Capture the cell that displays the provided text and extract its [x, y] central coordinate. 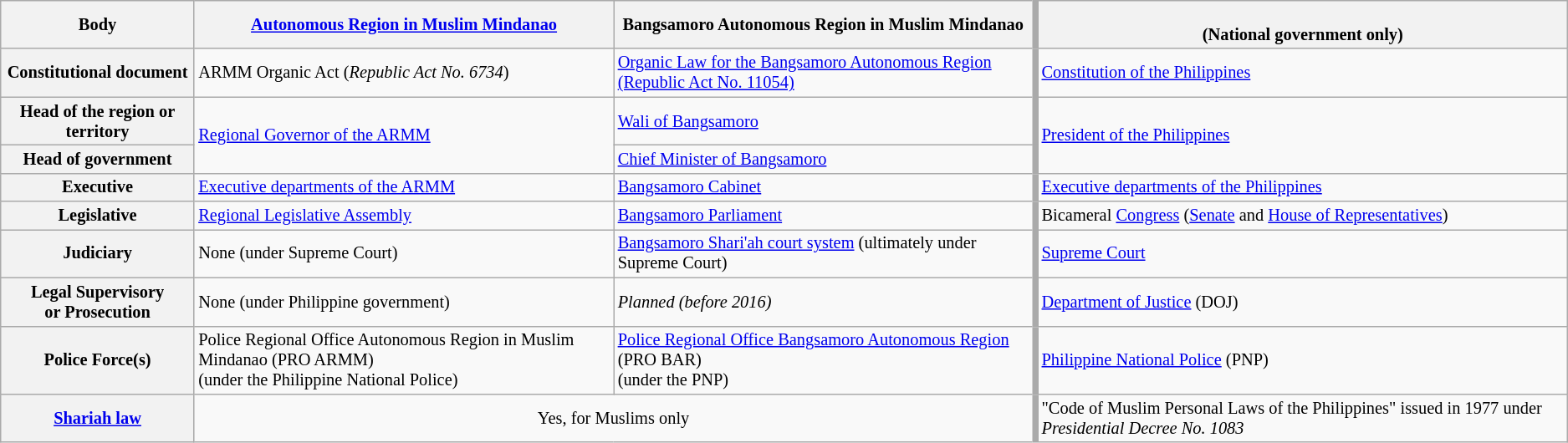
Shariah law [98, 418]
ARMM Organic Act (Republic Act No. 6734) [403, 73]
Bangsamoro Cabinet [825, 187]
Bangsamoro Parliament [825, 216]
Autonomous Region in Muslim Mindanao [403, 24]
Organic Law for the Bangsamoro Autonomous Region (Republic Act No. 11054) [825, 73]
None (under Supreme Court) [403, 253]
None (under Philippine government) [403, 302]
(National government only) [1301, 24]
Legal Supervisoryor Prosecution [98, 302]
Planned (before 2016) [825, 302]
Constitutional document [98, 73]
Regional Legislative Assembly [403, 216]
Executive departments of the Philippines [1301, 187]
Bicameral Congress (Senate and House of Representatives) [1301, 216]
Bangsamoro Shari'ah court system (ultimately under Supreme Court) [825, 253]
Police Force(s) [98, 360]
Executive departments of the ARMM [403, 187]
Head of the region or territory [98, 121]
Body [98, 24]
Judiciary [98, 253]
Yes, for Muslims only [614, 418]
Supreme Court [1301, 253]
Police Regional Office Bangsamoro Autonomous Region (PRO BAR)(under the PNP) [825, 360]
President of the Philippines [1301, 135]
Constitution of the Philippines [1301, 73]
"Code of Muslim Personal Laws of the Philippines" issued in 1977 under Presidential Decree No. 1083 [1301, 418]
Head of government [98, 159]
Wali of Bangsamoro [825, 121]
Bangsamoro Autonomous Region in Muslim Mindanao [825, 24]
Philippine National Police (PNP) [1301, 360]
Legislative [98, 216]
Regional Governor of the ARMM [403, 135]
Executive [98, 187]
Police Regional Office Autonomous Region in Muslim Mindanao (PRO ARMM)(under the Philippine National Police) [403, 360]
Department of Justice (DOJ) [1301, 302]
Chief Minister of Bangsamoro [825, 159]
